Provide the [x, y] coordinate of the cell's center where the given text is located.  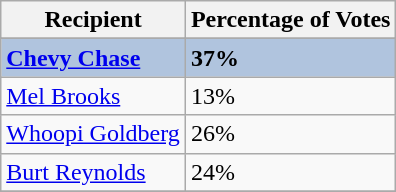
26% [290, 134]
Whoopi Goldberg [94, 134]
Mel Brooks [94, 96]
Percentage of Votes [290, 20]
24% [290, 172]
37% [290, 58]
Burt Reynolds [94, 172]
Recipient [94, 20]
Chevy Chase [94, 58]
13% [290, 96]
